Find where the given text appears and provide that cell's center as [X, Y] coordinate. 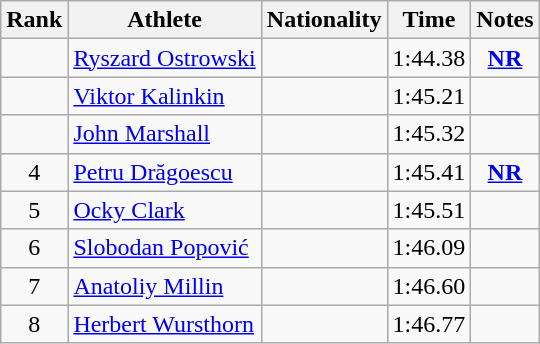
Ocky Clark [164, 210]
John Marshall [164, 134]
1:46.77 [429, 324]
5 [34, 210]
Herbert Wursthorn [164, 324]
Viktor Kalinkin [164, 96]
4 [34, 172]
Ryszard Ostrowski [164, 58]
1:46.60 [429, 286]
7 [34, 286]
Slobodan Popović [164, 248]
Petru Drăgoescu [164, 172]
Nationality [324, 20]
Time [429, 20]
1:45.21 [429, 96]
1:44.38 [429, 58]
8 [34, 324]
1:46.09 [429, 248]
Notes [505, 20]
Athlete [164, 20]
Anatoliy Millin [164, 286]
1:45.51 [429, 210]
1:45.41 [429, 172]
Rank [34, 20]
1:45.32 [429, 134]
6 [34, 248]
